Return the (x, y) coordinate for the center point of the cell that contains the specified text.  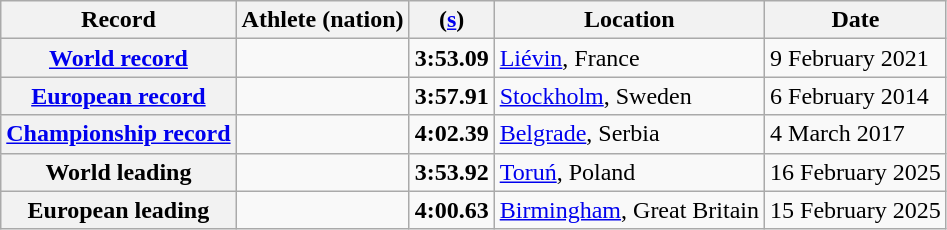
World leading (118, 172)
(s) (452, 20)
Toruń, Poland (629, 172)
Athlete (nation) (322, 20)
4:00.63 (452, 210)
6 February 2014 (856, 96)
Stockholm, Sweden (629, 96)
4 March 2017 (856, 134)
World record (118, 58)
9 February 2021 (856, 58)
European leading (118, 210)
Record (118, 20)
Birmingham, Great Britain (629, 210)
European record (118, 96)
Location (629, 20)
3:53.92 (452, 172)
3:57.91 (452, 96)
15 February 2025 (856, 210)
Belgrade, Serbia (629, 134)
Championship record (118, 134)
16 February 2025 (856, 172)
Liévin, France (629, 58)
3:53.09 (452, 58)
4:02.39 (452, 134)
Date (856, 20)
